Detect which cell encompasses the target text, then output its (x, y) center coordinate. 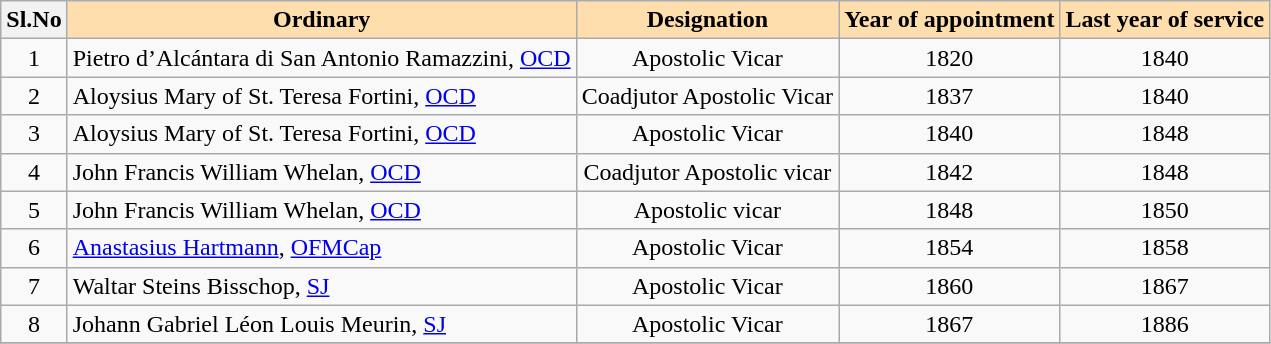
1860 (950, 286)
1 (34, 58)
1842 (950, 172)
Designation (707, 20)
Coadjutor Apostolic Vicar (707, 96)
1820 (950, 58)
8 (34, 324)
1858 (1165, 248)
5 (34, 210)
Ordinary (322, 20)
1850 (1165, 210)
Johann Gabriel Léon Louis Meurin, SJ (322, 324)
Waltar Steins Bisschop, SJ (322, 286)
1886 (1165, 324)
Last year of service (1165, 20)
Sl.No (34, 20)
Coadjutor Apostolic vicar (707, 172)
1854 (950, 248)
2 (34, 96)
Apostolic vicar (707, 210)
Anastasius Hartmann, OFMCap (322, 248)
4 (34, 172)
Year of appointment (950, 20)
3 (34, 134)
1837 (950, 96)
6 (34, 248)
7 (34, 286)
Pietro d’Alcántara di San Antonio Ramazzini, OCD (322, 58)
